Detect which cell encompasses the target text, then output its (X, Y) center coordinate. 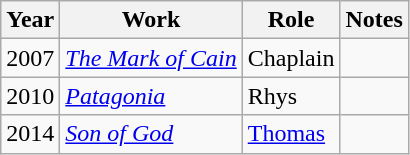
Rhys (291, 96)
The Mark of Cain (151, 58)
2007 (30, 58)
Year (30, 20)
Son of God (151, 134)
Thomas (291, 134)
Chaplain (291, 58)
2010 (30, 96)
Work (151, 20)
Role (291, 20)
Patagonia (151, 96)
Notes (374, 20)
2014 (30, 134)
